Search for the cell housing the specified text and yield its [X, Y] center coordinate. 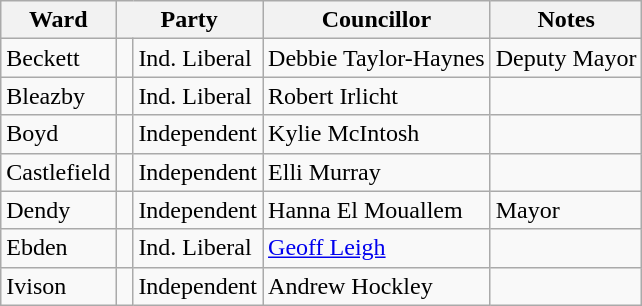
Hanna El Mouallem [377, 210]
Bleazby [58, 96]
Ward [58, 20]
Notes [566, 20]
Andrew Hockley [377, 286]
Mayor [566, 210]
Beckett [58, 58]
Dendy [58, 210]
Boyd [58, 134]
Ivison [58, 286]
Elli Murray [377, 172]
Deputy Mayor [566, 58]
Ebden [58, 248]
Party [190, 20]
Geoff Leigh [377, 248]
Robert Irlicht [377, 96]
Councillor [377, 20]
Castlefield [58, 172]
Debbie Taylor-Haynes [377, 58]
Kylie McIntosh [377, 134]
